Identify which cell holds the provided text, then report its [x, y] central coordinate. 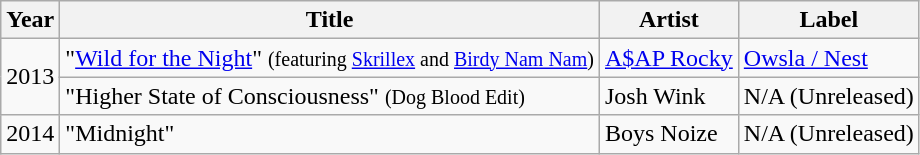
Josh Wink [668, 96]
Boys Noize [668, 134]
Owsla / Nest [828, 58]
Label [828, 20]
Title [330, 20]
2013 [30, 77]
"Wild for the Night" (featuring Skrillex and Birdy Nam Nam) [330, 58]
"Higher State of Consciousness" (Dog Blood Edit) [330, 96]
"Midnight" [330, 134]
Artist [668, 20]
A$AP Rocky [668, 58]
2014 [30, 134]
Year [30, 20]
